Output the (x, y) coordinate of the center of the cell containing the given text.  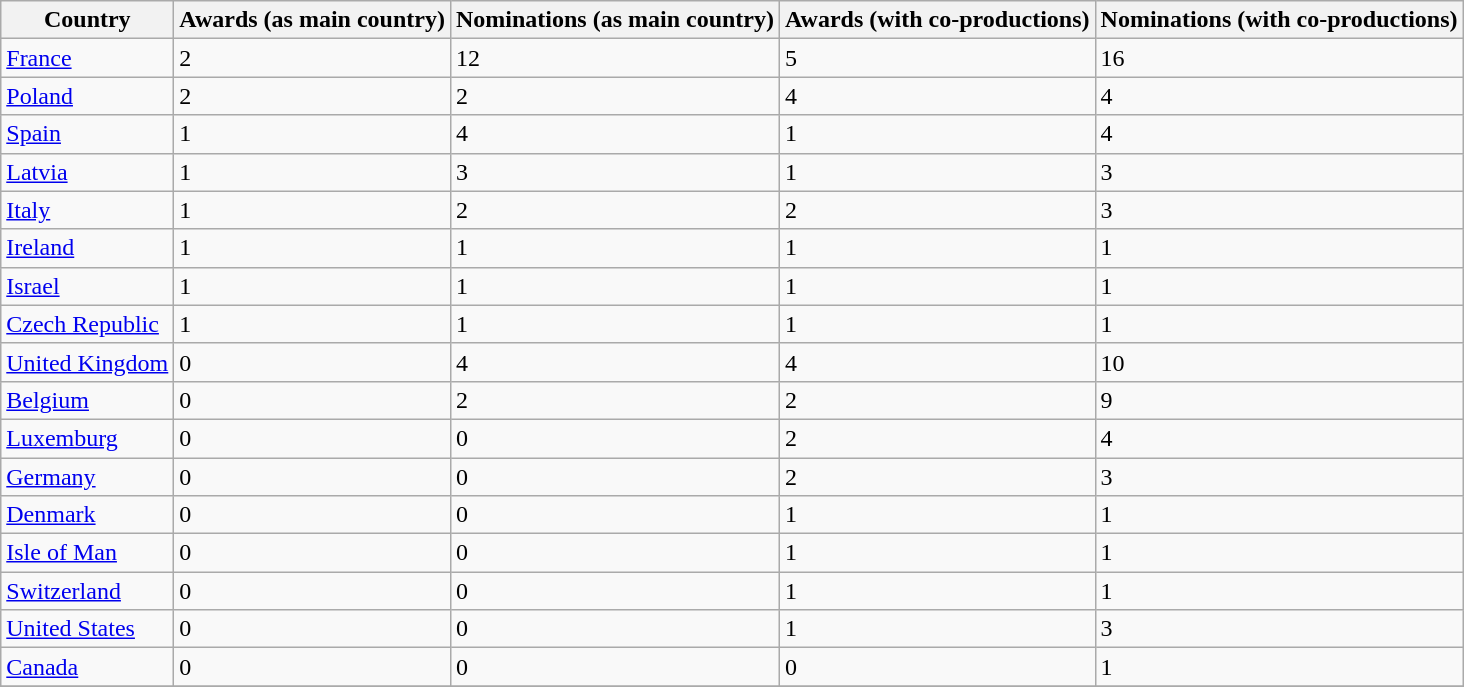
16 (1279, 58)
12 (614, 58)
Canada (88, 667)
Ireland (88, 248)
5 (938, 58)
Poland (88, 96)
Latvia (88, 172)
United Kingdom (88, 362)
Israel (88, 286)
9 (1279, 400)
United States (88, 629)
Awards (as main country) (312, 20)
Germany (88, 477)
Denmark (88, 515)
Belgium (88, 400)
Switzerland (88, 591)
Isle of Man (88, 553)
10 (1279, 362)
Country (88, 20)
Nominations (with co-productions) (1279, 20)
France (88, 58)
Czech Republic (88, 324)
Awards (with co-productions) (938, 20)
Spain (88, 134)
Italy (88, 210)
Luxemburg (88, 438)
Nominations (as main country) (614, 20)
